Detect which cell encompasses the target text, then output its (X, Y) center coordinate. 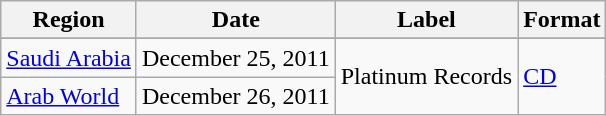
Arab World (69, 96)
Saudi Arabia (69, 58)
CD (562, 77)
December 25, 2011 (236, 58)
Date (236, 20)
Format (562, 20)
Platinum Records (426, 77)
Region (69, 20)
December 26, 2011 (236, 96)
Label (426, 20)
